From the cell containing the given text, extract its center point as (X, Y) coordinate. 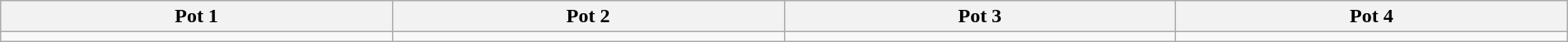
Pot 3 (980, 16)
Pot 2 (588, 16)
Pot 4 (1372, 16)
Pot 1 (197, 16)
